Scan for the cell matching the given text and deliver its [X, Y] coordinate at center. 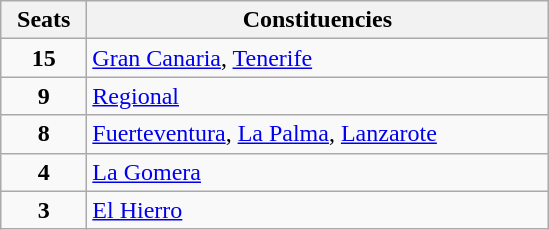
Fuerteventura, La Palma, Lanzarote [318, 134]
15 [44, 58]
Constituencies [318, 20]
4 [44, 172]
Seats [44, 20]
El Hierro [318, 210]
Gran Canaria, Tenerife [318, 58]
3 [44, 210]
9 [44, 96]
La Gomera [318, 172]
8 [44, 134]
Regional [318, 96]
